Extract the (x, y) coordinate from the center of the cell holding the provided text.  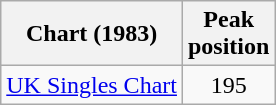
UK Singles Chart (92, 85)
Chart (1983) (92, 34)
195 (228, 85)
Peakposition (228, 34)
